Locate the cell with the specified text and output its (X, Y) center coordinate. 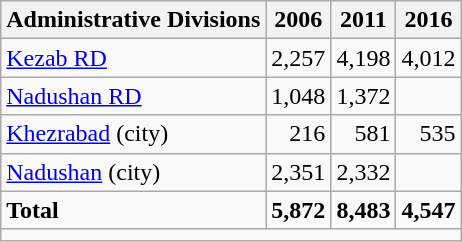
535 (428, 134)
2006 (298, 20)
4,198 (364, 58)
2,332 (364, 172)
1,048 (298, 96)
Khezrabad (city) (134, 134)
1,372 (364, 96)
5,872 (298, 210)
2011 (364, 20)
2,257 (298, 58)
216 (298, 134)
4,012 (428, 58)
581 (364, 134)
Nadushan (city) (134, 172)
Kezab RD (134, 58)
Nadushan RD (134, 96)
Administrative Divisions (134, 20)
8,483 (364, 210)
2016 (428, 20)
2,351 (298, 172)
4,547 (428, 210)
Total (134, 210)
